Search for the cell housing the specified text and yield its [x, y] center coordinate. 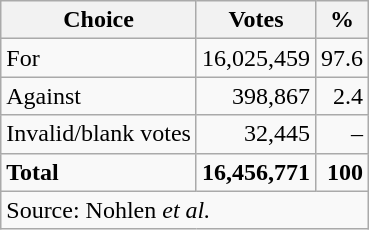
97.6 [342, 58]
Against [99, 96]
Source: Nohlen et al. [185, 210]
100 [342, 172]
398,867 [256, 96]
– [342, 134]
32,445 [256, 134]
% [342, 20]
16,456,771 [256, 172]
2.4 [342, 96]
Total [99, 172]
For [99, 58]
Choice [99, 20]
16,025,459 [256, 58]
Invalid/blank votes [99, 134]
Votes [256, 20]
